Detect which cell encompasses the target text, then output its [X, Y] center coordinate. 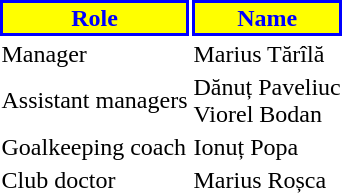
Manager [94, 54]
Assistant managers [94, 100]
Name [267, 18]
Role [94, 18]
Dănuț Paveliuc Viorel Bodan [267, 100]
Goalkeeping coach [94, 147]
Marius Tărîlă [267, 54]
Ionuț Popa [267, 147]
